Find where the given text appears and provide that cell's center as (X, Y) coordinate. 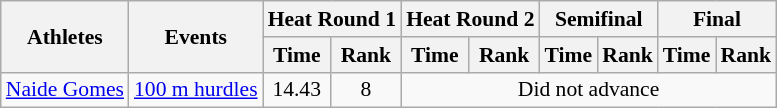
8 (366, 90)
Events (196, 36)
Heat Round 2 (470, 19)
14.43 (297, 90)
Heat Round 1 (332, 19)
Did not advance (588, 90)
100 m hurdles (196, 90)
Athletes (65, 36)
Final (717, 19)
Naide Gomes (65, 90)
Semifinal (599, 19)
